For the text-containing cell, return its midpoint in (X, Y) coordinate format. 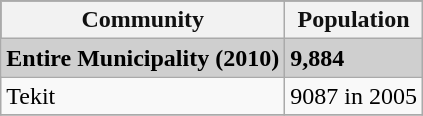
9087 in 2005 (354, 96)
Community (143, 20)
Entire Municipality (2010) (143, 58)
Population (354, 20)
Tekit (143, 96)
9,884 (354, 58)
